Determine the [x, y] coordinate at the center of the cell enclosing the given text.  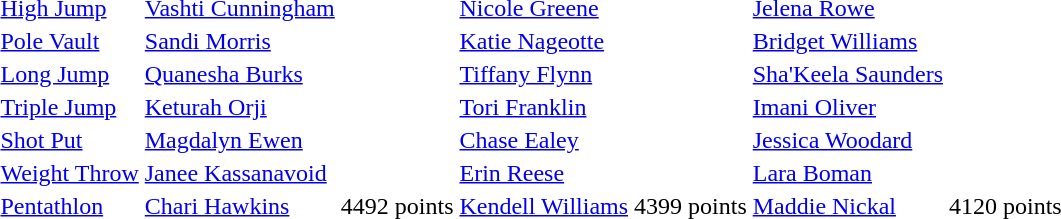
Erin Reese [544, 173]
Jessica Woodard [848, 140]
Keturah Orji [240, 107]
Quanesha Burks [240, 74]
Tori Franklin [544, 107]
Chase Ealey [544, 140]
Magdalyn Ewen [240, 140]
Bridget Williams [848, 41]
Lara Boman [848, 173]
Katie Nageotte [544, 41]
Tiffany Flynn [544, 74]
Sha'Keela Saunders [848, 74]
Janee Kassanavoid [240, 173]
Sandi Morris [240, 41]
Imani Oliver [848, 107]
